Pinpoint the cell where the given text exists, returning its (x, y) midpoint coordinate. 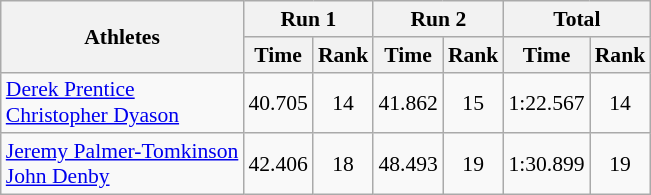
40.705 (278, 102)
41.862 (408, 102)
1:22.567 (546, 102)
42.406 (278, 164)
48.493 (408, 164)
15 (474, 102)
Jeremy Palmer-TomkinsonJohn Denby (122, 164)
1:30.899 (546, 164)
Total (576, 19)
Athletes (122, 36)
18 (344, 164)
Derek PrenticeChristopher Dyason (122, 102)
Run 2 (438, 19)
Run 1 (308, 19)
